Pinpoint the cell where the given text exists, returning its (X, Y) midpoint coordinate. 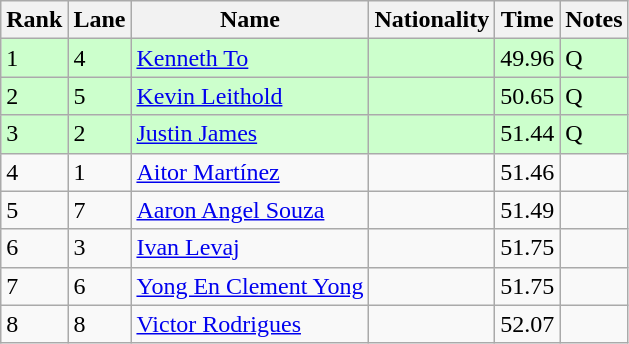
Name (250, 20)
Kenneth To (250, 58)
49.96 (528, 58)
Justin James (250, 134)
51.44 (528, 134)
52.07 (528, 324)
Nationality (432, 20)
Kevin Leithold (250, 96)
Aaron Angel Souza (250, 210)
50.65 (528, 96)
51.46 (528, 172)
Yong En Clement Yong (250, 286)
Victor Rodrigues (250, 324)
51.49 (528, 210)
Aitor Martínez (250, 172)
Rank (34, 20)
Ivan Levaj (250, 248)
Lane (100, 20)
Time (528, 20)
Notes (594, 20)
